Extract the [X, Y] coordinate from the center of the cell holding the provided text.  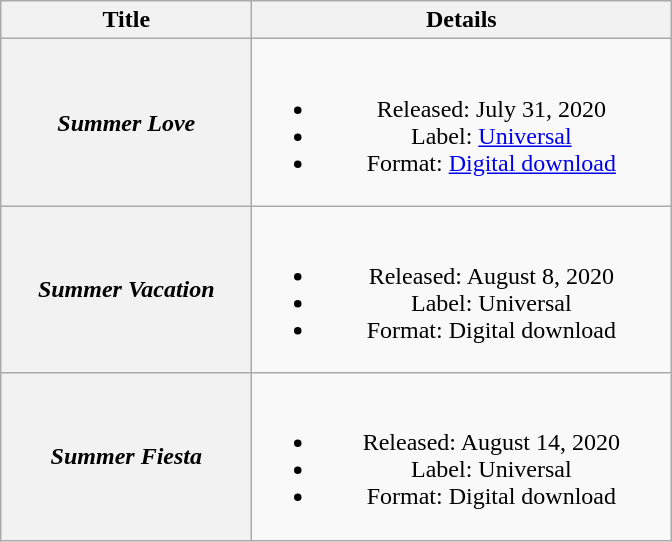
Summer Fiesta [126, 456]
Released: August 14, 2020Label: UniversalFormat: Digital download [462, 456]
Released: August 8, 2020Label: UniversalFormat: Digital download [462, 290]
Details [462, 20]
Title [126, 20]
Released: July 31, 2020Label: UniversalFormat: Digital download [462, 122]
Summer Love [126, 122]
Summer Vacation [126, 290]
